Output the [X, Y] coordinate of the center of the cell containing the given text.  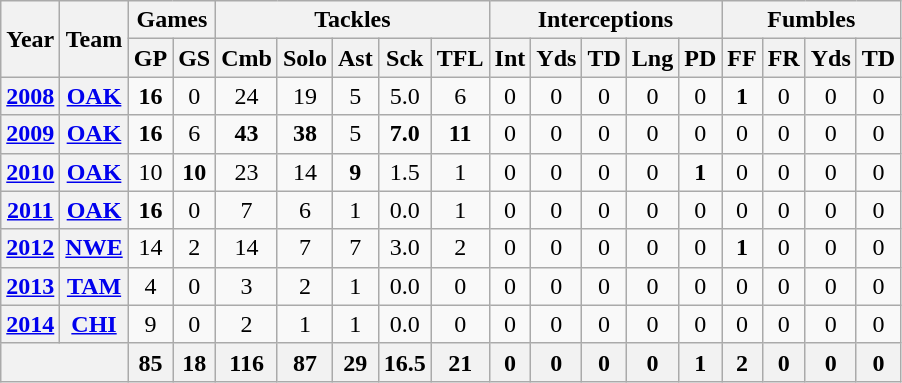
24 [247, 96]
GP [150, 58]
87 [304, 362]
116 [247, 362]
4 [150, 286]
Ast [356, 58]
PD [700, 58]
2012 [30, 248]
CHI [94, 324]
21 [460, 362]
43 [247, 134]
GS [194, 58]
Team [94, 39]
2010 [30, 172]
29 [356, 362]
Tackles [352, 20]
FR [784, 58]
3.0 [404, 248]
NWE [94, 248]
18 [194, 362]
5.0 [404, 96]
Cmb [247, 58]
3 [247, 286]
FF [742, 58]
38 [304, 134]
Lng [652, 58]
16.5 [404, 362]
Fumbles [812, 20]
Sck [404, 58]
Int [510, 58]
2014 [30, 324]
Interceptions [606, 20]
11 [460, 134]
1.5 [404, 172]
2008 [30, 96]
TFL [460, 58]
TAM [94, 286]
23 [247, 172]
7.0 [404, 134]
2009 [30, 134]
2011 [30, 210]
85 [150, 362]
2013 [30, 286]
Year [30, 39]
19 [304, 96]
Games [172, 20]
Solo [304, 58]
